Pinpoint the cell where the given text exists, returning its (x, y) midpoint coordinate. 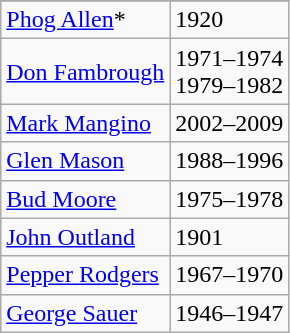
Bud Moore (86, 199)
Don Fambrough (86, 72)
1967–1970 (230, 275)
1901 (230, 237)
1920 (230, 20)
1946–1947 (230, 313)
Pepper Rodgers (86, 275)
John Outland (86, 237)
2002–2009 (230, 123)
1975–1978 (230, 199)
Glen Mason (86, 161)
1971–19741979–1982 (230, 72)
Phog Allen* (86, 20)
1988–1996 (230, 161)
Mark Mangino (86, 123)
George Sauer (86, 313)
